Detect which cell encompasses the target text, then output its [x, y] center coordinate. 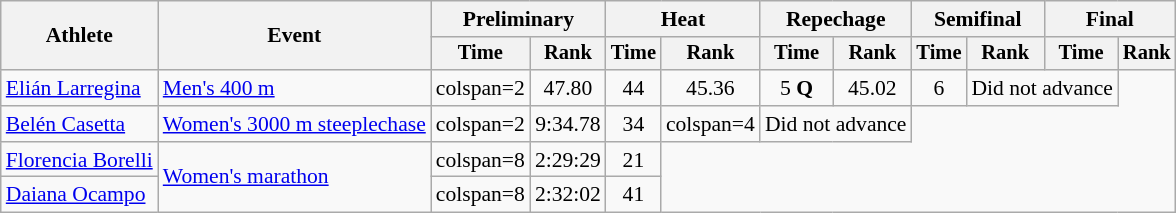
2:29:29 [568, 160]
45.02 [872, 88]
5 Q [796, 88]
Final [1110, 19]
Women's marathon [294, 178]
Daiana Ocampo [80, 195]
21 [634, 160]
Belén Casetta [80, 124]
Heat [683, 19]
9:34.78 [568, 124]
Florencia Borelli [80, 160]
Preliminary [518, 19]
34 [634, 124]
Elián Larregina [80, 88]
44 [634, 88]
41 [634, 195]
Semifinal [978, 19]
47.80 [568, 88]
Repechage [836, 19]
Event [294, 36]
colspan=4 [710, 124]
Women's 3000 m steeplechase [294, 124]
Athlete [80, 36]
45.36 [710, 88]
6 [940, 88]
2:32:02 [568, 195]
Men's 400 m [294, 88]
